Identify which cell holds the provided text, then report its [X, Y] central coordinate. 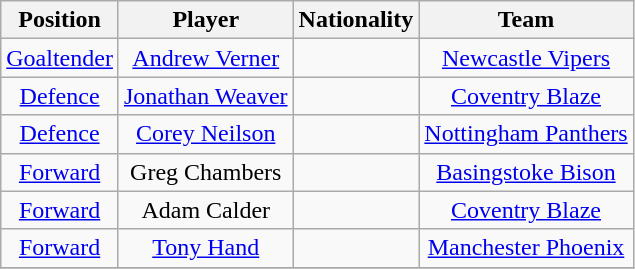
Newcastle Vipers [526, 58]
Andrew Verner [206, 58]
Manchester Phoenix [526, 248]
Nottingham Panthers [526, 134]
Adam Calder [206, 210]
Tony Hand [206, 248]
Position [60, 20]
Basingstoke Bison [526, 172]
Nationality [356, 20]
Greg Chambers [206, 172]
Player [206, 20]
Team [526, 20]
Corey Neilson [206, 134]
Jonathan Weaver [206, 96]
Goaltender [60, 58]
